Output the (x, y) coordinate of the center of the cell containing the given text.  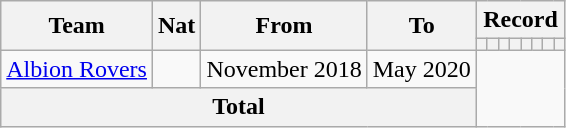
Record (520, 20)
To (422, 26)
November 2018 (284, 69)
Total (239, 107)
Nat (176, 26)
Team (77, 26)
From (284, 26)
May 2020 (422, 69)
Albion Rovers (77, 69)
